Scan for the cell matching the given text and deliver its [x, y] coordinate at center. 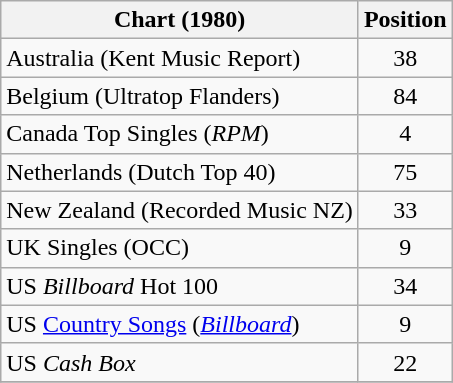
Australia (Kent Music Report) [180, 58]
New Zealand (Recorded Music NZ) [180, 210]
Belgium (Ultratop Flanders) [180, 96]
Canada Top Singles (RPM) [180, 134]
33 [405, 210]
Netherlands (Dutch Top 40) [180, 172]
Chart (1980) [180, 20]
Position [405, 20]
4 [405, 134]
US Country Songs (Billboard) [180, 324]
US Cash Box [180, 362]
US Billboard Hot 100 [180, 286]
84 [405, 96]
75 [405, 172]
38 [405, 58]
22 [405, 362]
UK Singles (OCC) [180, 248]
34 [405, 286]
